Output the [X, Y] coordinate of the center of the cell containing the given text.  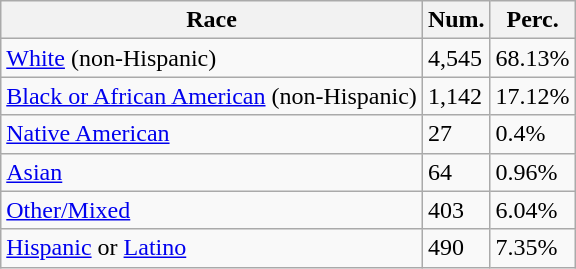
0.4% [532, 134]
Black or African American (non-Hispanic) [212, 96]
6.04% [532, 210]
White (non-Hispanic) [212, 58]
Native American [212, 134]
Race [212, 20]
4,545 [456, 58]
1,142 [456, 96]
7.35% [532, 248]
Hispanic or Latino [212, 248]
64 [456, 172]
Perc. [532, 20]
Other/Mixed [212, 210]
Num. [456, 20]
68.13% [532, 58]
0.96% [532, 172]
27 [456, 134]
403 [456, 210]
17.12% [532, 96]
Asian [212, 172]
490 [456, 248]
